For the text-containing cell, return its midpoint in [x, y] coordinate format. 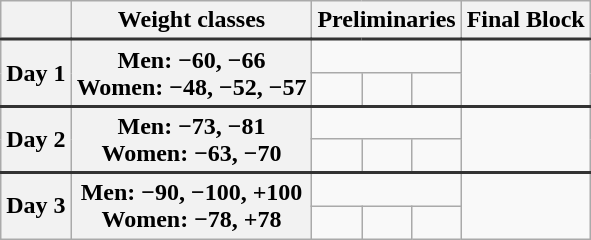
Day 1 [36, 74]
Preliminaries [386, 20]
Day 3 [36, 206]
Day 2 [36, 140]
Men: −73, −81 Women: −63, −70 [192, 140]
Men: −60, −66 Women: −48, −52, −57 [192, 74]
Men: −90, −100, +100 Women: −78, +78 [192, 206]
Weight classes [192, 20]
Final Block [526, 20]
